Pinpoint the cell where the given text exists, returning its [x, y] midpoint coordinate. 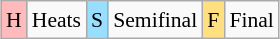
S [97, 20]
Heats [56, 20]
H [14, 20]
Final [252, 20]
F [213, 20]
Semifinal [155, 20]
